From the cell containing the given text, extract its center point as (X, Y) coordinate. 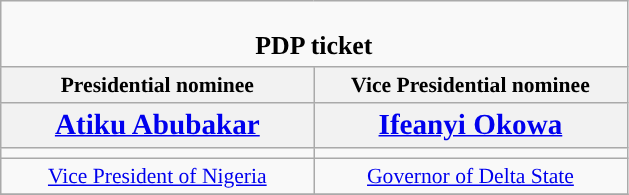
PDP ticket (314, 34)
Atiku Abubakar (158, 125)
Vice President of Nigeria (158, 177)
Ifeanyi Okowa (470, 125)
Presidential nominee (158, 85)
Governor of Delta State (470, 177)
Vice Presidential nominee (470, 85)
